Detect which cell encompasses the target text, then output its [x, y] center coordinate. 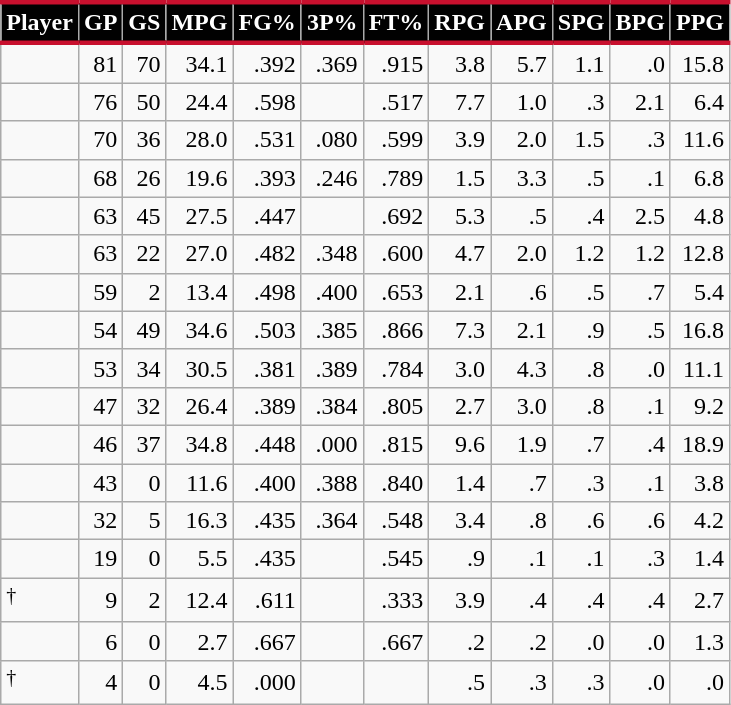
59 [100, 292]
.503 [267, 330]
1.3 [700, 641]
15.8 [700, 63]
.333 [396, 600]
53 [100, 368]
.915 [396, 63]
12.8 [700, 254]
68 [100, 178]
46 [100, 444]
SPG [581, 22]
3P% [332, 22]
37 [144, 444]
4.8 [700, 216]
6.8 [700, 178]
.866 [396, 330]
43 [100, 483]
34.6 [200, 330]
.840 [396, 483]
5.4 [700, 292]
16.8 [700, 330]
3.4 [460, 521]
18.9 [700, 444]
3.3 [522, 178]
PPG [700, 22]
19.6 [200, 178]
45 [144, 216]
.498 [267, 292]
6.4 [700, 102]
.393 [267, 178]
34 [144, 368]
.598 [267, 102]
7.3 [460, 330]
Player [40, 22]
81 [100, 63]
4.2 [700, 521]
4.5 [200, 682]
.548 [396, 521]
.392 [267, 63]
34.8 [200, 444]
.805 [396, 406]
.815 [396, 444]
.599 [396, 140]
.388 [332, 483]
.545 [396, 559]
4 [100, 682]
.517 [396, 102]
.384 [332, 406]
MPG [200, 22]
.348 [332, 254]
50 [144, 102]
9 [100, 600]
36 [144, 140]
4.3 [522, 368]
BPG [640, 22]
.385 [332, 330]
4.7 [460, 254]
6 [100, 641]
5 [144, 521]
24.4 [200, 102]
.482 [267, 254]
34.1 [200, 63]
.784 [396, 368]
13.4 [200, 292]
APG [522, 22]
30.5 [200, 368]
.381 [267, 368]
19 [100, 559]
.448 [267, 444]
28.0 [200, 140]
9.6 [460, 444]
5.7 [522, 63]
.653 [396, 292]
.600 [396, 254]
1.1 [581, 63]
.789 [396, 178]
2.5 [640, 216]
GP [100, 22]
.246 [332, 178]
RPG [460, 22]
27.0 [200, 254]
7.7 [460, 102]
11.1 [700, 368]
12.4 [200, 600]
.080 [332, 140]
9.2 [700, 406]
1.0 [522, 102]
.364 [332, 521]
49 [144, 330]
FG% [267, 22]
26 [144, 178]
22 [144, 254]
5.3 [460, 216]
.447 [267, 216]
54 [100, 330]
47 [100, 406]
16.3 [200, 521]
1.9 [522, 444]
GS [144, 22]
5.5 [200, 559]
27.5 [200, 216]
FT% [396, 22]
.369 [332, 63]
26.4 [200, 406]
.611 [267, 600]
.531 [267, 140]
76 [100, 102]
.692 [396, 216]
